From the cell containing the given text, extract its center point as (x, y) coordinate. 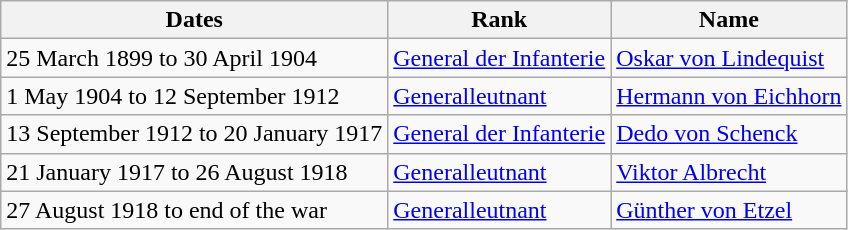
21 January 1917 to 26 August 1918 (194, 172)
25 March 1899 to 30 April 1904 (194, 58)
Oskar von Lindequist (729, 58)
Günther von Etzel (729, 210)
27 August 1918 to end of the war (194, 210)
Dedo von Schenck (729, 134)
Hermann von Eichhorn (729, 96)
Viktor Albrecht (729, 172)
Dates (194, 20)
Name (729, 20)
1 May 1904 to 12 September 1912 (194, 96)
Rank (500, 20)
13 September 1912 to 20 January 1917 (194, 134)
